Provide the (x, y) coordinate of the cell's center where the given text is located.  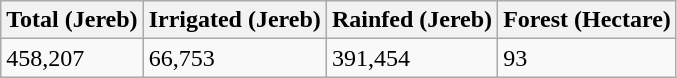
Rainfed (Jereb) (412, 20)
66,753 (234, 58)
Forest (Hectare) (588, 20)
458,207 (72, 58)
Irrigated (Jereb) (234, 20)
93 (588, 58)
Total (Jereb) (72, 20)
391,454 (412, 58)
